Extract the (x, y) coordinate from the center of the cell holding the provided text.  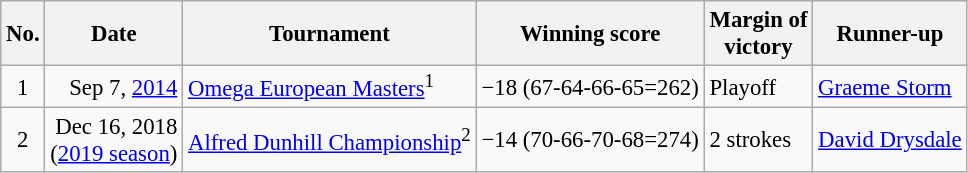
Alfred Dunhill Championship2 (330, 140)
Runner-up (890, 34)
No. (23, 34)
Winning score (590, 34)
2 (23, 140)
Margin ofvictory (758, 34)
Date (114, 34)
−14 (70-66-70-68=274) (590, 140)
2 strokes (758, 140)
Omega European Masters1 (330, 87)
1 (23, 87)
Dec 16, 2018(2019 season) (114, 140)
−18 (67-64-66-65=262) (590, 87)
David Drysdale (890, 140)
Graeme Storm (890, 87)
Sep 7, 2014 (114, 87)
Playoff (758, 87)
Tournament (330, 34)
